Output the (x, y) coordinate of the center of the cell containing the given text.  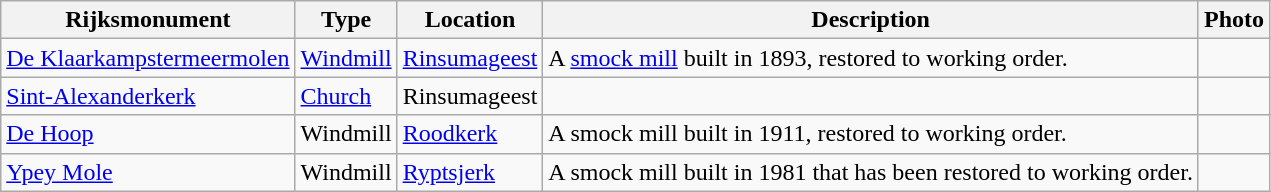
A smock mill built in 1911, restored to working order. (871, 134)
A smock mill built in 1893, restored to working order. (871, 58)
A smock mill built in 1981 that has been restored to working order. (871, 172)
Ypey Mole (148, 172)
De Hoop (148, 134)
Rijksmonument (148, 20)
Ryptsjerk (470, 172)
Description (871, 20)
Sint-Alexanderkerk (148, 96)
Type (346, 20)
De Klaarkampstermeermolen (148, 58)
Photo (1234, 20)
Location (470, 20)
Roodkerk (470, 134)
Church (346, 96)
